Identify which cell holds the provided text, then report its (X, Y) central coordinate. 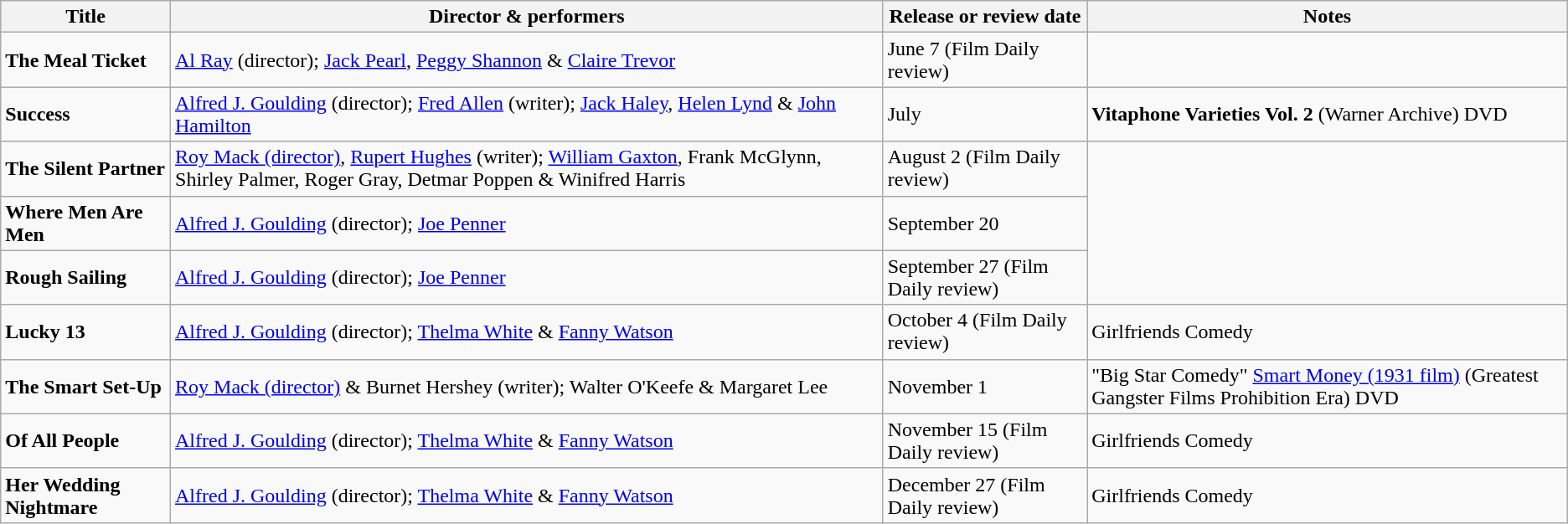
July (985, 114)
Title (85, 17)
Al Ray (director); Jack Pearl, Peggy Shannon & Claire Trevor (528, 60)
"Big Star Comedy" Smart Money (1931 film) (Greatest Gangster Films Prohibition Era) DVD (1328, 387)
The Meal Ticket (85, 60)
Her Wedding Nightmare (85, 496)
November 15 (Film Daily review) (985, 440)
Roy Mack (director) & Burnet Hershey (writer); Walter O'Keefe & Margaret Lee (528, 387)
Director & performers (528, 17)
Release or review date (985, 17)
September 20 (985, 223)
Notes (1328, 17)
Success (85, 114)
December 27 (Film Daily review) (985, 496)
June 7 (Film Daily review) (985, 60)
October 4 (Film Daily review) (985, 331)
Rough Sailing (85, 278)
The Smart Set-Up (85, 387)
Lucky 13 (85, 331)
Of All People (85, 440)
Vitaphone Varieties Vol. 2 (Warner Archive) DVD (1328, 114)
August 2 (Film Daily review) (985, 169)
Roy Mack (director), Rupert Hughes (writer); William Gaxton, Frank McGlynn, Shirley Palmer, Roger Gray, Detmar Poppen & Winifred Harris (528, 169)
The Silent Partner (85, 169)
September 27 (Film Daily review) (985, 278)
November 1 (985, 387)
Alfred J. Goulding (director); Fred Allen (writer); Jack Haley, Helen Lynd & John Hamilton (528, 114)
Where Men Are Men (85, 223)
